Find where the given text appears and provide that cell's center as [x, y] coordinate. 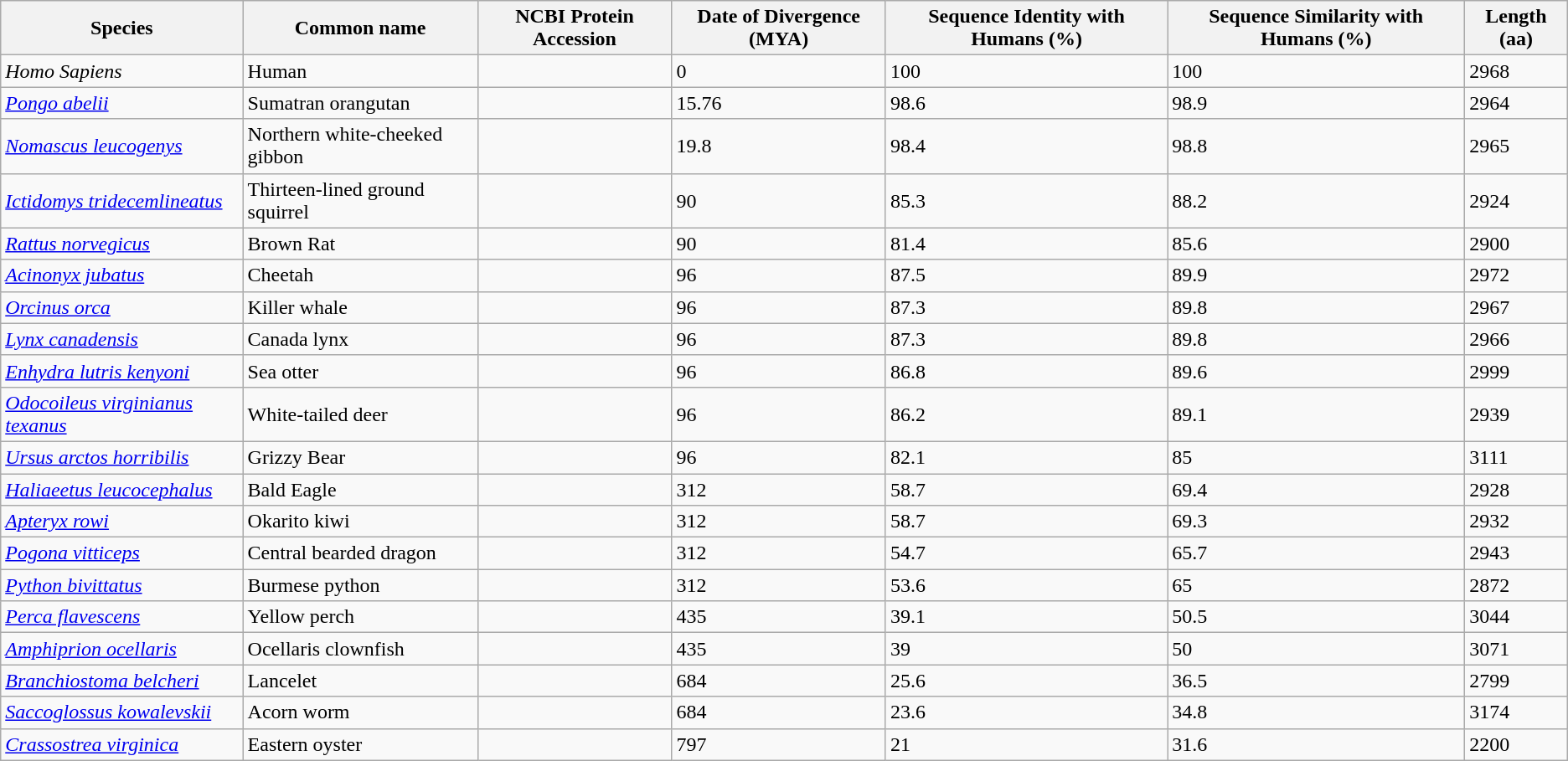
89.1 [1317, 414]
Ictidomys tridecemlineatus [122, 201]
85 [1317, 457]
85.3 [1026, 201]
89.9 [1317, 275]
Sumatran orangutan [360, 103]
Central bearded dragon [360, 553]
15.76 [779, 103]
White-tailed deer [360, 414]
3111 [1516, 457]
23.6 [1026, 712]
87.5 [1026, 275]
Rattus norvegicus [122, 244]
Odocoileus virginianus texanus [122, 414]
Date of Divergence (MYA) [779, 28]
2964 [1516, 103]
Amphiprion ocellaris [122, 649]
Grizzy Bear [360, 457]
797 [779, 744]
3071 [1516, 649]
Eastern oyster [360, 744]
2965 [1516, 146]
98.8 [1317, 146]
Sequence Similarity with Humans (%) [1317, 28]
Apteryx rowi [122, 522]
2872 [1516, 585]
Perca flavescens [122, 617]
85.6 [1317, 244]
Ocellaris clownfish [360, 649]
53.6 [1026, 585]
Canada lynx [360, 339]
Thirteen-lined ground squirrel [360, 201]
Sequence Identity with Humans (%) [1026, 28]
Enhydra lutris kenyoni [122, 371]
98.9 [1317, 103]
Okarito kiwi [360, 522]
2200 [1516, 744]
Yellow perch [360, 617]
25.6 [1026, 681]
Acorn worm [360, 712]
65 [1317, 585]
39 [1026, 649]
Northern white-cheeked gibbon [360, 146]
2900 [1516, 244]
82.1 [1026, 457]
Saccoglossus kowalevskii [122, 712]
Branchiostoma belcheri [122, 681]
Burmese python [360, 585]
2943 [1516, 553]
36.5 [1317, 681]
98.4 [1026, 146]
3044 [1516, 617]
Bald Eagle [360, 490]
Lynx canadensis [122, 339]
2924 [1516, 201]
21 [1026, 744]
Pogona vitticeps [122, 553]
Crassostrea virginica [122, 744]
Species [122, 28]
54.7 [1026, 553]
50.5 [1317, 617]
88.2 [1317, 201]
39.1 [1026, 617]
2928 [1516, 490]
2967 [1516, 307]
31.6 [1317, 744]
Lancelet [360, 681]
Haliaeetus leucocephalus [122, 490]
2939 [1516, 414]
34.8 [1317, 712]
Nomascus leucogenys [122, 146]
Sea otter [360, 371]
Length (aa) [1516, 28]
98.6 [1026, 103]
2799 [1516, 681]
Human [360, 71]
Ursus arctos horribilis [122, 457]
50 [1317, 649]
0 [779, 71]
86.2 [1026, 414]
Acinonyx jubatus [122, 275]
69.3 [1317, 522]
2966 [1516, 339]
3174 [1516, 712]
2968 [1516, 71]
2972 [1516, 275]
Common name [360, 28]
19.8 [779, 146]
Killer whale [360, 307]
89.6 [1317, 371]
Brown Rat [360, 244]
NCBI Protein Accession [575, 28]
Pongo abelii [122, 103]
86.8 [1026, 371]
81.4 [1026, 244]
Cheetah [360, 275]
Homo Sapiens [122, 71]
2999 [1516, 371]
Python bivittatus [122, 585]
2932 [1516, 522]
Orcinus orca [122, 307]
65.7 [1317, 553]
69.4 [1317, 490]
